Return [x, y] of the center of cell containing provided text 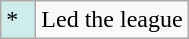
Led the league [112, 20]
* [18, 20]
